Output the (x, y) coordinate of the center of the cell containing the given text.  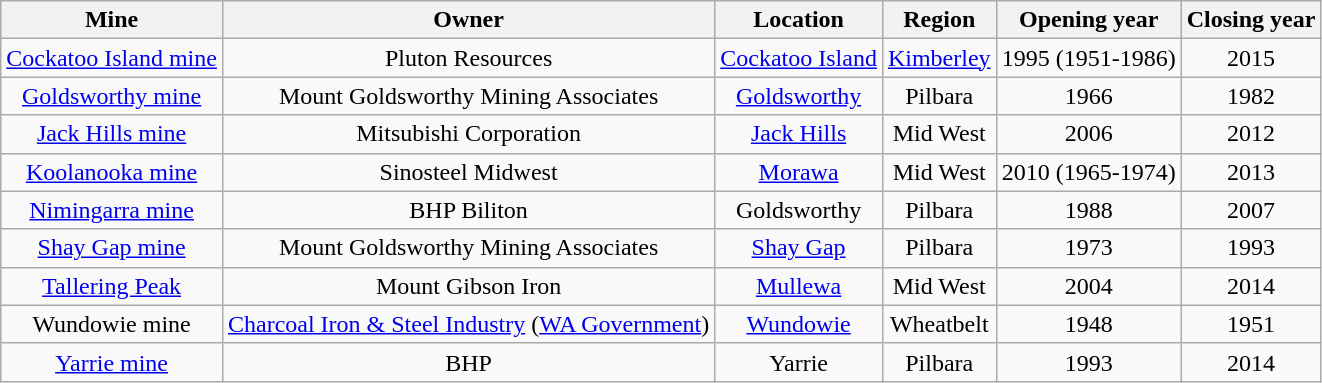
2004 (1088, 286)
Opening year (1088, 20)
2010 (1965-1974) (1088, 172)
BHP Biliton (468, 210)
Cockatoo Island mine (112, 58)
2013 (1251, 172)
Region (939, 20)
Koolanooka mine (112, 172)
Pluton Resources (468, 58)
BHP (468, 362)
2007 (1251, 210)
Yarrie (799, 362)
Mine (112, 20)
Kimberley (939, 58)
1951 (1251, 324)
1988 (1088, 210)
Mitsubishi Corporation (468, 134)
Charcoal Iron & Steel Industry (WA Government) (468, 324)
1948 (1088, 324)
2015 (1251, 58)
1966 (1088, 96)
1973 (1088, 248)
Jack Hills (799, 134)
Wheatbelt (939, 324)
Wundowie mine (112, 324)
Morawa (799, 172)
1982 (1251, 96)
Jack Hills mine (112, 134)
Wundowie (799, 324)
1995 (1951-1986) (1088, 58)
Yarrie mine (112, 362)
Shay Gap mine (112, 248)
2006 (1088, 134)
Nimingarra mine (112, 210)
Shay Gap (799, 248)
Goldsworthy mine (112, 96)
Mullewa (799, 286)
Mount Gibson Iron (468, 286)
2012 (1251, 134)
Owner (468, 20)
Closing year (1251, 20)
Sinosteel Midwest (468, 172)
Cockatoo Island (799, 58)
Location (799, 20)
Tallering Peak (112, 286)
